Scan for the cell matching the given text and deliver its (X, Y) coordinate at center. 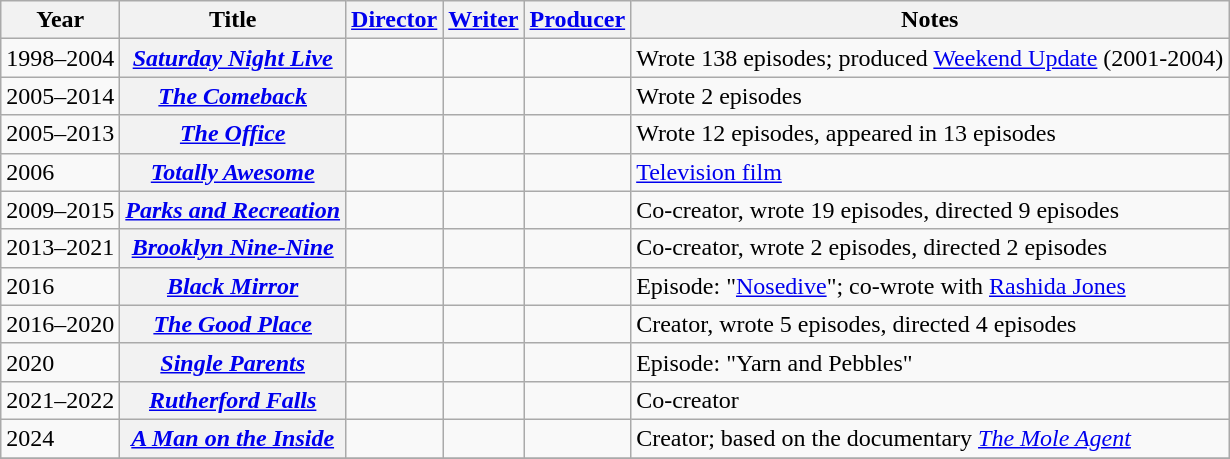
Title (233, 20)
Wrote 12 episodes, appeared in 13 episodes (930, 134)
Rutherford Falls (233, 400)
Producer (578, 20)
Wrote 138 episodes; produced Weekend Update (2001-2004) (930, 58)
Episode: "Yarn and Pebbles" (930, 362)
Co-creator, wrote 19 episodes, directed 9 episodes (930, 210)
The Good Place (233, 324)
2016 (60, 286)
Creator; based on the documentary The Mole Agent (930, 438)
The Comeback (233, 96)
2005–2013 (60, 134)
Television film (930, 172)
2009–2015 (60, 210)
1998–2004 (60, 58)
2024 (60, 438)
Co-creator, wrote 2 episodes, directed 2 episodes (930, 248)
Parks and Recreation (233, 210)
Saturday Night Live (233, 58)
2020 (60, 362)
Episode: "Nosedive"; co-wrote with Rashida Jones (930, 286)
2005–2014 (60, 96)
Co-creator (930, 400)
Brooklyn Nine-Nine (233, 248)
Director (394, 20)
Totally Awesome (233, 172)
2021–2022 (60, 400)
The Office (233, 134)
A Man on the Inside (233, 438)
Wrote 2 episodes (930, 96)
Year (60, 20)
Notes (930, 20)
2016–2020 (60, 324)
Black Mirror (233, 286)
2013–2021 (60, 248)
2006 (60, 172)
Creator, wrote 5 episodes, directed 4 episodes (930, 324)
Single Parents (233, 362)
Writer (484, 20)
